For the text-containing cell, return its midpoint in (x, y) coordinate format. 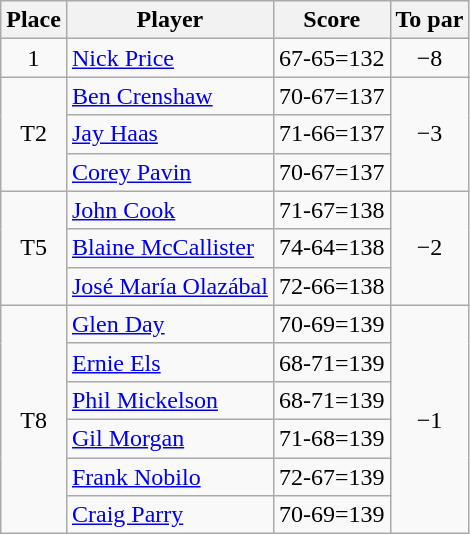
71-67=138 (332, 210)
71-66=137 (332, 134)
Craig Parry (170, 515)
Corey Pavin (170, 172)
Score (332, 20)
−8 (430, 58)
Jay Haas (170, 134)
72-67=139 (332, 477)
Gil Morgan (170, 438)
José María Olazábal (170, 286)
Ben Crenshaw (170, 96)
Player (170, 20)
72-66=138 (332, 286)
John Cook (170, 210)
−2 (430, 248)
To par (430, 20)
1 (34, 58)
Place (34, 20)
Frank Nobilo (170, 477)
−1 (430, 419)
Nick Price (170, 58)
74-64=138 (332, 248)
67-65=132 (332, 58)
T5 (34, 248)
Glen Day (170, 324)
−3 (430, 134)
71-68=139 (332, 438)
Phil Mickelson (170, 400)
T8 (34, 419)
Blaine McCallister (170, 248)
Ernie Els (170, 362)
T2 (34, 134)
